Return the [X, Y] coordinate for the center point of the cell that contains the specified text.  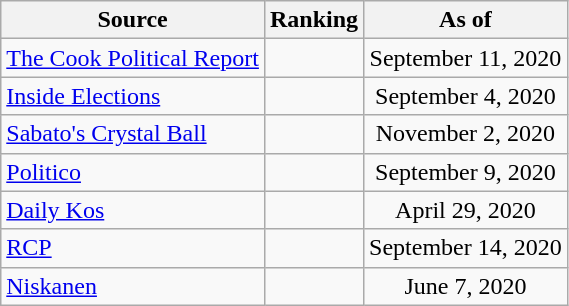
As of [466, 20]
Inside Elections [133, 96]
Sabato's Crystal Ball [133, 134]
June 7, 2020 [466, 286]
September 9, 2020 [466, 172]
The Cook Political Report [133, 58]
April 29, 2020 [466, 210]
September 4, 2020 [466, 96]
Source [133, 20]
Niskanen [133, 286]
September 11, 2020 [466, 58]
November 2, 2020 [466, 134]
Daily Kos [133, 210]
September 14, 2020 [466, 248]
Politico [133, 172]
RCP [133, 248]
Ranking [314, 20]
